Capture the cell that displays the provided text and extract its [x, y] central coordinate. 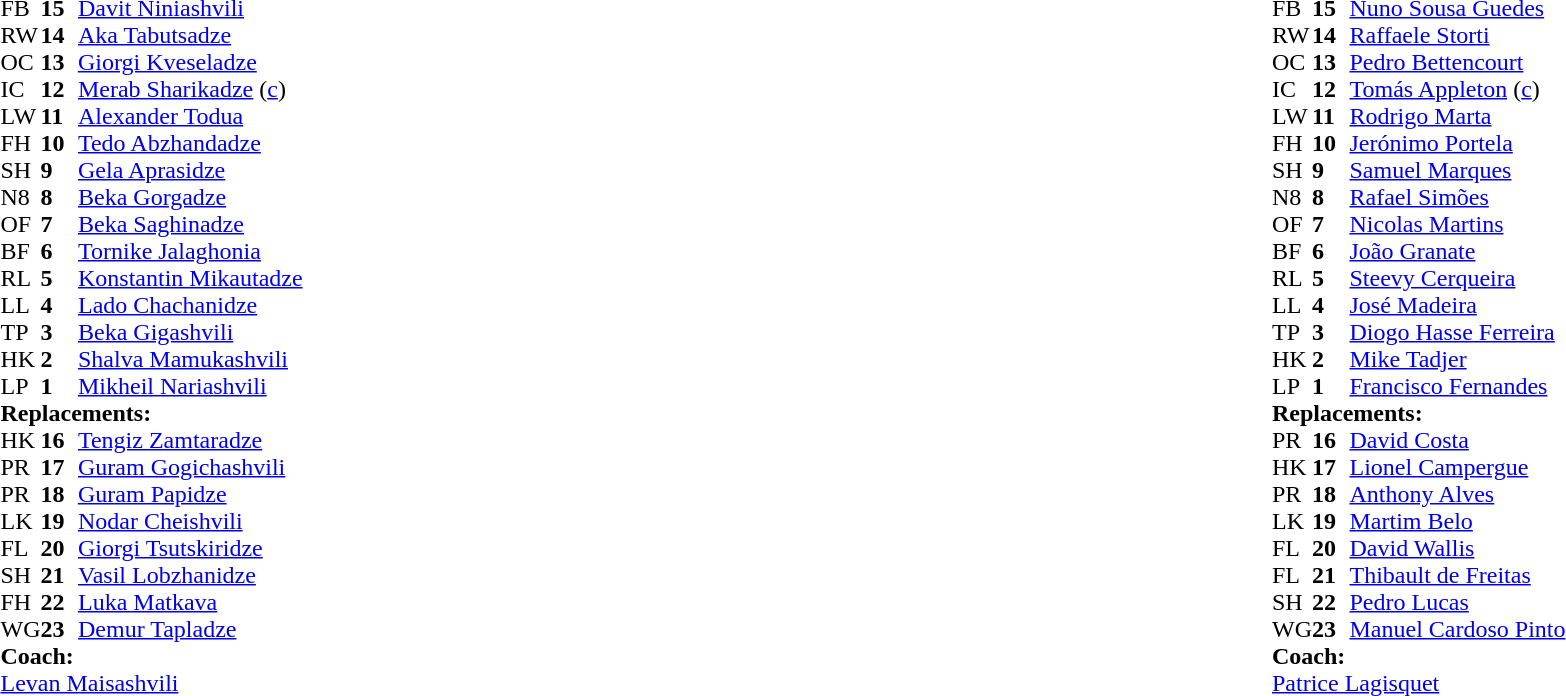
Aka Tabutsadze [190, 36]
Beka Gorgadze [190, 198]
Samuel Marques [1457, 170]
Martim Belo [1457, 522]
Tornike Jalaghonia [190, 252]
Vasil Lobzhanidze [190, 576]
Francisco Fernandes [1457, 386]
Raffaele Storti [1457, 36]
Beka Gigashvili [190, 332]
Demur Tapladze [190, 630]
Guram Gogichashvili [190, 468]
Beka Saghinadze [190, 224]
Merab Sharikadze (c) [190, 90]
Tengiz Zamtaradze [190, 440]
José Madeira [1457, 306]
Alexander Todua [190, 116]
Tedo Abzhandadze [190, 144]
Giorgi Tsutskiridze [190, 548]
Gela Aprasidze [190, 170]
Pedro Bettencourt [1457, 62]
Rafael Simões [1457, 198]
Mike Tadjer [1457, 360]
João Granate [1457, 252]
Pedro Lucas [1457, 602]
Rodrigo Marta [1457, 116]
Guram Papidze [190, 494]
Lado Chachanidze [190, 306]
Mikheil Nariashvili [190, 386]
Lionel Campergue [1457, 468]
Tomás Appleton (c) [1457, 90]
Jerónimo Portela [1457, 144]
David Wallis [1457, 548]
Nicolas Martins [1457, 224]
Nodar Cheishvili [190, 522]
Diogo Hasse Ferreira [1457, 332]
Anthony Alves [1457, 494]
Konstantin Mikautadze [190, 278]
David Costa [1457, 440]
Manuel Cardoso Pinto [1457, 630]
Giorgi Kveseladze [190, 62]
Steevy Cerqueira [1457, 278]
Luka Matkava [190, 602]
Thibault de Freitas [1457, 576]
Shalva Mamukashvili [190, 360]
